Scan for the cell matching the given text and deliver its (x, y) coordinate at center. 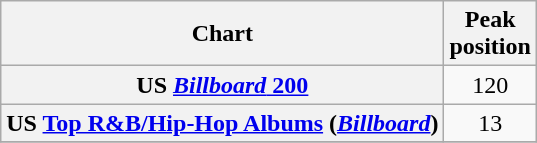
120 (490, 85)
US Top R&B/Hip-Hop Albums (Billboard) (222, 123)
Peakposition (490, 34)
Chart (222, 34)
US Billboard 200 (222, 85)
13 (490, 123)
